For the text-containing cell, return its midpoint in (X, Y) coordinate format. 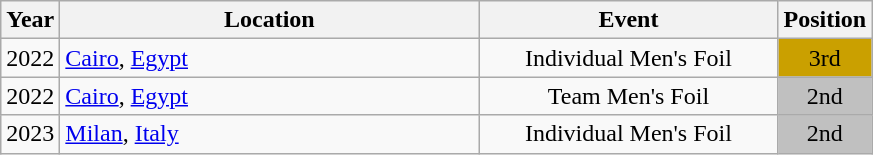
Team Men's Foil (628, 96)
3rd (825, 58)
Position (825, 20)
Milan, Italy (270, 134)
Year (30, 20)
Location (270, 20)
Event (628, 20)
2023 (30, 134)
